Provide the (x, y) coordinate of the cell's center where the given text is located.  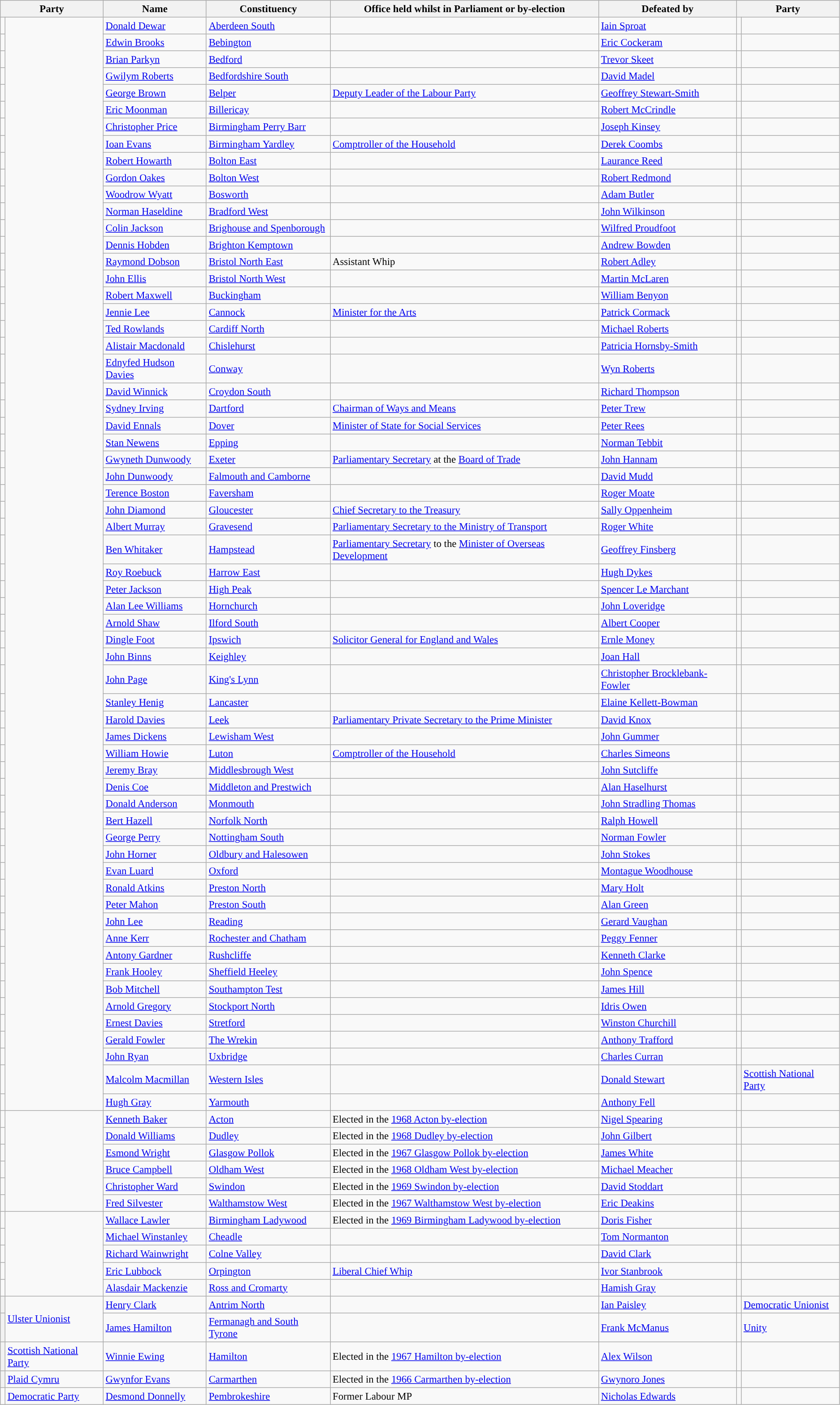
Elected in the 1967 Glasgow Pollok by-election (464, 1153)
Henry Clark (155, 1305)
Hugh Dykes (667, 572)
Dudley (268, 1136)
Ulster Unionist (54, 1319)
Sheffield Heeley (268, 972)
Martin McLaren (667, 278)
Joseph Kinsey (667, 127)
Rushcliffe (268, 955)
Bob Mitchell (155, 989)
Desmond Donnelly (155, 1396)
John Lee (155, 922)
Jeremy Bray (155, 770)
Harold Davies (155, 720)
Charles Curran (667, 1057)
Winnie Ewing (155, 1357)
Richard Thompson (667, 392)
John Page (155, 680)
Ilford South (268, 623)
Nicholas Edwards (667, 1396)
Ronald Atkins (155, 888)
Arnold Gregory (155, 1006)
John Dunwoody (155, 476)
Cannock (268, 312)
Ipswich (268, 640)
Brighton Kemptown (268, 245)
Middleton and Prestwich (268, 787)
Fermanagh and South Tyrone (268, 1327)
Stockport North (268, 1006)
Wilfred Proudfoot (667, 228)
Robert Maxwell (155, 295)
James Hamilton (155, 1327)
Peggy Fenner (667, 938)
Gwynfor Evans (155, 1379)
Mary Holt (667, 888)
David Ennals (155, 425)
Gerald Fowler (155, 1040)
John Wilkinson (667, 211)
Michael Roberts (667, 329)
Elected in the 1968 Acton by-election (464, 1119)
Dartford (268, 409)
Walthamstow West (268, 1203)
Luton (268, 753)
Charles Simeons (667, 753)
Belper (268, 93)
Derek Coombs (667, 144)
Leek (268, 720)
Elaine Kellett-Bowman (667, 702)
High Peak (268, 590)
Bedfordshire South (268, 76)
Solicitor General for England and Wales (464, 640)
Norman Haseldine (155, 211)
Chislehurst (268, 346)
Dover (268, 425)
Harrow East (268, 572)
Roger Moate (667, 493)
Peter Trew (667, 409)
David Madel (667, 76)
Anthony Trafford (667, 1040)
Arnold Shaw (155, 623)
Michael Winstanley (155, 1237)
Name (155, 9)
Albert Cooper (667, 623)
Antrim North (268, 1305)
Assistant Whip (464, 262)
Dennis Hobden (155, 245)
Doris Fisher (667, 1220)
Gwynoro Jones (667, 1379)
Fred Silvester (155, 1203)
James Dickens (155, 736)
Minister for the Arts (464, 312)
Elected in the 1968 Dudley by-election (464, 1136)
Elected in the 1967 Hamilton by-election (464, 1357)
Christopher Ward (155, 1187)
Norman Fowler (667, 837)
Denis Coe (155, 787)
John Hannam (667, 459)
Raymond Dobson (155, 262)
Ednyfed Hudson Davies (155, 369)
Bosworth (268, 194)
Southampton Test (268, 989)
Eric Cockeram (667, 43)
Elected in the 1968 Oldham West by-election (464, 1170)
Sally Oppenheim (667, 510)
Christopher Brocklebank-Fowler (667, 680)
Elected in the 1966 Carmarthen by-election (464, 1379)
Roger White (667, 527)
Ted Rowlands (155, 329)
Hampstead (268, 550)
The Wrekin (268, 1040)
Constituency (268, 9)
Albert Murray (155, 527)
Cheadle (268, 1237)
Robert McCrindle (667, 110)
Billericay (268, 110)
Epping (268, 442)
Eric Deakins (667, 1203)
Conway (268, 369)
Exeter (268, 459)
Rochester and Chatham (268, 938)
Liberal Chief Whip (464, 1271)
Richard Wainwright (155, 1254)
Former Labour MP (464, 1396)
Jennie Lee (155, 312)
Wyn Roberts (667, 369)
Donald Anderson (155, 804)
Iain Sproat (667, 26)
Tom Normanton (667, 1237)
Gordon Oakes (155, 178)
Donald Dewar (155, 26)
Andrew Bowden (667, 245)
Brighouse and Spenborough (268, 228)
Norman Tebbit (667, 442)
Bolton West (268, 178)
Terence Boston (155, 493)
Bebington (268, 43)
Pembrokeshire (268, 1396)
Bristol North East (268, 262)
Elected in the 1969 Birmingham Ladywood by-election (464, 1220)
James Hill (667, 989)
Plaid Cymru (54, 1379)
Robert Redmond (667, 178)
Peter Jackson (155, 590)
Middlesbrough West (268, 770)
Colne Valley (268, 1254)
Joan Hall (667, 657)
Birmingham Ladywood (268, 1220)
Donald Stewart (667, 1080)
Oldbury and Halesowen (268, 854)
John Horner (155, 854)
Robert Howarth (155, 160)
Alan Green (667, 905)
Faversham (268, 493)
Peter Mahon (155, 905)
Ian Paisley (667, 1305)
Parliamentary Secretary to the Minister of Overseas Development (464, 550)
Defeated by (667, 9)
Gloucester (268, 510)
Norfolk North (268, 820)
John Diamond (155, 510)
Cardiff North (268, 329)
Anne Kerr (155, 938)
Dingle Foot (155, 640)
John Binns (155, 657)
Hugh Gray (155, 1102)
John Gilbert (667, 1136)
Reading (268, 922)
Minister of State for Social Services (464, 425)
George Brown (155, 93)
Parliamentary Secretary at the Board of Trade (464, 459)
Geoffrey Stewart-Smith (667, 93)
Evan Luard (155, 871)
Gerard Vaughan (667, 922)
Gwyneth Dunwoody (155, 459)
Gravesend (268, 527)
Geoffrey Finsberg (667, 550)
Hamilton (268, 1357)
Kenneth Clarke (667, 955)
Eric Moonman (155, 110)
Keighley (268, 657)
Glasgow Pollok (268, 1153)
Patrick Cormack (667, 312)
Alistair Macdonald (155, 346)
Democratic Party (54, 1396)
Bolton East (268, 160)
Patricia Hornsby-Smith (667, 346)
Alan Haselhurst (667, 787)
Bert Hazell (155, 820)
Donald Williams (155, 1136)
John Gummer (667, 736)
Peter Rees (667, 425)
John Stokes (667, 854)
Spencer Le Marchant (667, 590)
Western Isles (268, 1080)
Lancaster (268, 702)
Chairman of Ways and Means (464, 409)
Malcolm Macmillan (155, 1080)
Montague Woodhouse (667, 871)
Ioan Evans (155, 144)
Anthony Fell (667, 1102)
Nigel Spearing (667, 1119)
Carmarthen (268, 1379)
Idris Owen (667, 1006)
Ralph Howell (667, 820)
Monmouth (268, 804)
Adam Butler (667, 194)
Acton (268, 1119)
Colin Jackson (155, 228)
Lewisham West (268, 736)
Oldham West (268, 1170)
Alex Wilson (667, 1357)
Ross and Cromarty (268, 1288)
John Stradling Thomas (667, 804)
Elected in the 1969 Swindon by-election (464, 1187)
Stanley Henig (155, 702)
John Ryan (155, 1057)
King's Lynn (268, 680)
Parliamentary Private Secretary to the Prime Minister (464, 720)
Sydney Irving (155, 409)
Bristol North West (268, 278)
John Sutcliffe (667, 770)
David Knox (667, 720)
David Mudd (667, 476)
Oxford (268, 871)
Wallace Lawler (155, 1220)
Alasdair Mackenzie (155, 1288)
Unity (790, 1327)
Falmouth and Camborne (268, 476)
Eric Lubbock (155, 1271)
Ivor Stanbrook (667, 1271)
David Stoddart (667, 1187)
James White (667, 1153)
John Ellis (155, 278)
Woodrow Wyatt (155, 194)
Preston North (268, 888)
Orpington (268, 1271)
Birmingham Perry Barr (268, 127)
Chief Secretary to the Treasury (464, 510)
David Clark (667, 1254)
Hamish Gray (667, 1288)
Kenneth Baker (155, 1119)
John Loveridge (667, 606)
Christopher Price (155, 127)
Croydon South (268, 392)
Swindon (268, 1187)
Laurance Reed (667, 160)
Edwin Brooks (155, 43)
Elected in the 1967 Walthamstow West by-election (464, 1203)
John Spence (667, 972)
Antony Gardner (155, 955)
Buckingham (268, 295)
Stretford (268, 1023)
William Howie (155, 753)
Ben Whitaker (155, 550)
Bradford West (268, 211)
Nottingham South (268, 837)
Aberdeen South (268, 26)
Roy Roebuck (155, 572)
Trevor Skeet (667, 60)
Office held whilst in Parliament or by-election (464, 9)
Robert Adley (667, 262)
Democratic Unionist (790, 1305)
Frank McManus (667, 1327)
Alan Lee Williams (155, 606)
Bruce Campbell (155, 1170)
Parliamentary Secretary to the Ministry of Transport (464, 527)
Yarmouth (268, 1102)
Ernest Davies (155, 1023)
William Benyon (667, 295)
Uxbridge (268, 1057)
Bedford (268, 60)
Gwilym Roberts (155, 76)
Frank Hooley (155, 972)
Brian Parkyn (155, 60)
Preston South (268, 905)
Esmond Wright (155, 1153)
Stan Newens (155, 442)
Birmingham Yardley (268, 144)
Deputy Leader of the Labour Party (464, 93)
Ernle Money (667, 640)
Michael Meacher (667, 1170)
Winston Churchill (667, 1023)
David Winnick (155, 392)
George Perry (155, 837)
Hornchurch (268, 606)
